Identify which cell holds the provided text, then report its (X, Y) central coordinate. 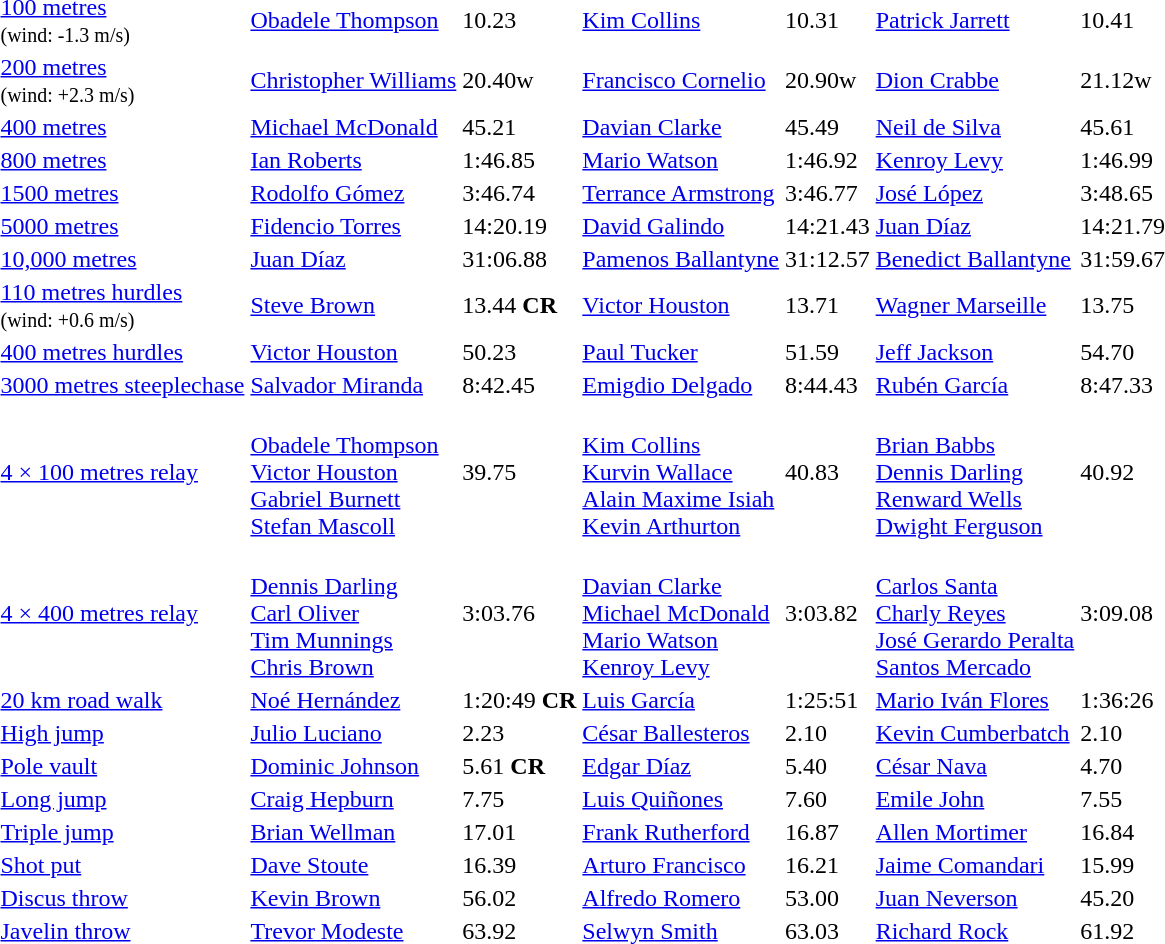
45.21 (520, 127)
Kevin Cumberbatch (975, 733)
13.44 CR (520, 306)
Mario Iván Flores (975, 700)
50.23 (520, 352)
José López (975, 193)
2.23 (520, 733)
7.60 (827, 799)
Brian Wellman (354, 832)
Kim CollinsKurvin WallaceAlain Maxime IsiahKevin Arthurton (681, 472)
3:46.74 (520, 193)
13.71 (827, 306)
17.01 (520, 832)
David Galindo (681, 226)
53.00 (827, 898)
Michael McDonald (354, 127)
16.21 (827, 865)
5.61 CR (520, 766)
Noé Hernández (354, 700)
Dion Crabbe (975, 80)
Steve Brown (354, 306)
Carlos SantaCharly ReyesJosé Gerardo PeraltaSantos Mercado (975, 613)
31:06.88 (520, 259)
14:21.43 (827, 226)
Julio Luciano (354, 733)
Davian ClarkeMichael McDonaldMario WatsonKenroy Levy (681, 613)
8:44.43 (827, 385)
51.59 (827, 352)
2.10 (827, 733)
56.02 (520, 898)
Francisco Cornelio (681, 80)
3:03.82 (827, 613)
Wagner Marseille (975, 306)
Rodolfo Gómez (354, 193)
Dave Stoute (354, 865)
Arturo Francisco (681, 865)
3:03.76 (520, 613)
Benedict Ballantyne (975, 259)
45.49 (827, 127)
Dennis DarlingCarl OliverTim MunningsChris Brown (354, 613)
Emigdio Delgado (681, 385)
Fidencio Torres (354, 226)
1:46.85 (520, 160)
1:25:51 (827, 700)
Ian Roberts (354, 160)
Emile John (975, 799)
Luis Quiñones (681, 799)
Paul Tucker (681, 352)
Allen Mortimer (975, 832)
Brian BabbsDennis DarlingRenward WellsDwight Ferguson (975, 472)
Mario Watson (681, 160)
14:20.19 (520, 226)
Edgar Díaz (681, 766)
Luis García (681, 700)
31:12.57 (827, 259)
Terrance Armstrong (681, 193)
César Nava (975, 766)
20.40w (520, 80)
Dominic Johnson (354, 766)
5.40 (827, 766)
20.90w (827, 80)
Juan Neverson (975, 898)
Pamenos Ballantyne (681, 259)
Davian Clarke (681, 127)
Salvador Miranda (354, 385)
Obadele ThompsonVictor HoustonGabriel BurnettStefan Mascoll (354, 472)
Kevin Brown (354, 898)
16.87 (827, 832)
Alfredo Romero (681, 898)
Rubén García (975, 385)
1:46.92 (827, 160)
7.75 (520, 799)
Christopher Williams (354, 80)
16.39 (520, 865)
Frank Rutherford (681, 832)
3:46.77 (827, 193)
1:20:49 CR (520, 700)
8:42.45 (520, 385)
39.75 (520, 472)
Jaime Comandari (975, 865)
César Ballesteros (681, 733)
Craig Hepburn (354, 799)
Neil de Silva (975, 127)
40.83 (827, 472)
Jeff Jackson (975, 352)
Kenroy Levy (975, 160)
